Pinpoint the cell where the given text exists, returning its [x, y] midpoint coordinate. 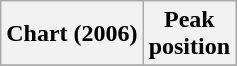
Peakposition [189, 34]
Chart (2006) [72, 34]
